Return the (x, y) coordinate for the center point of the cell that contains the specified text.  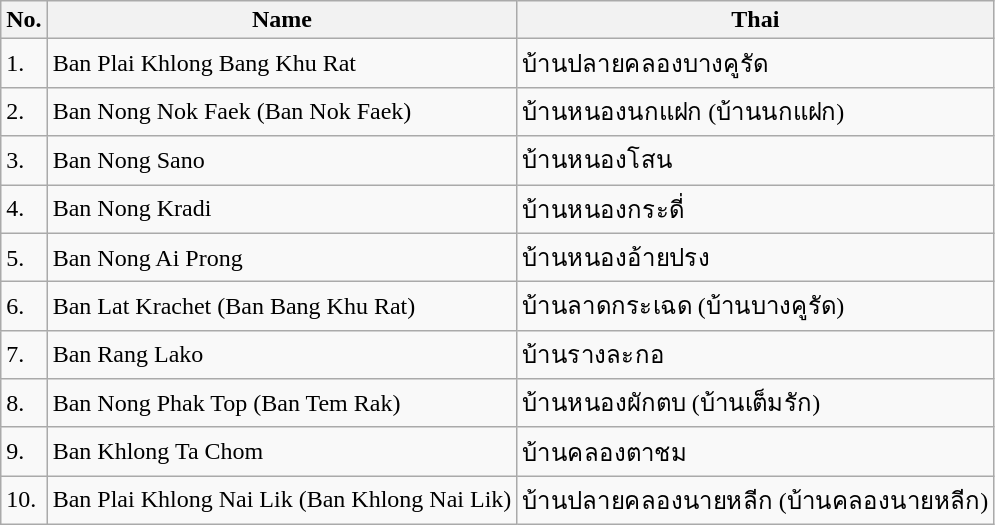
1. (24, 64)
5. (24, 258)
บ้านคลองตาชม (756, 452)
บ้านปลายคลองบางคูรัด (756, 64)
No. (24, 20)
บ้านหนองอ้ายปรง (756, 258)
Ban Nong Ai Prong (282, 258)
Ban Nong Kradi (282, 208)
บ้านปลายคลองนายหลีก (บ้านคลองนายหลีก) (756, 500)
บ้านลาดกระเฉด (บ้านบางคูรัด) (756, 306)
Ban Khlong Ta Chom (282, 452)
Ban Plai Khlong Bang Khu Rat (282, 64)
บ้านหนองโสน (756, 160)
Thai (756, 20)
7. (24, 354)
2. (24, 112)
บ้านหนองนกแฝก (บ้านนกแฝก) (756, 112)
Ban Nong Sano (282, 160)
9. (24, 452)
Name (282, 20)
Ban Lat Krachet (Ban Bang Khu Rat) (282, 306)
3. (24, 160)
Ban Plai Khlong Nai Lik (Ban Khlong Nai Lik) (282, 500)
Ban Nong Phak Top (Ban Tem Rak) (282, 404)
4. (24, 208)
บ้านรางละกอ (756, 354)
8. (24, 404)
Ban Nong Nok Faek (Ban Nok Faek) (282, 112)
บ้านหนองกระดี่ (756, 208)
10. (24, 500)
6. (24, 306)
Ban Rang Lako (282, 354)
บ้านหนองผักตบ (บ้านเต็มรัก) (756, 404)
